Determine the [x, y] coordinate at the center of the cell enclosing the given text.  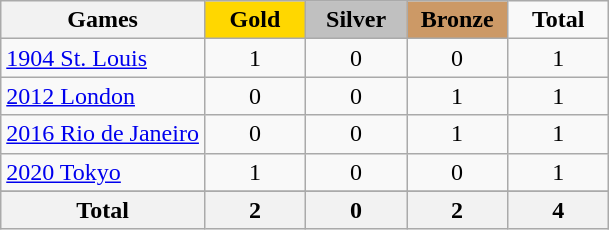
Games [103, 20]
2012 London [103, 96]
Gold [254, 20]
2016 Rio de Janeiro [103, 134]
4 [558, 210]
Silver [356, 20]
2020 Tokyo [103, 172]
1904 St. Louis [103, 58]
Bronze [458, 20]
